Scan for the cell matching the given text and deliver its (X, Y) coordinate at center. 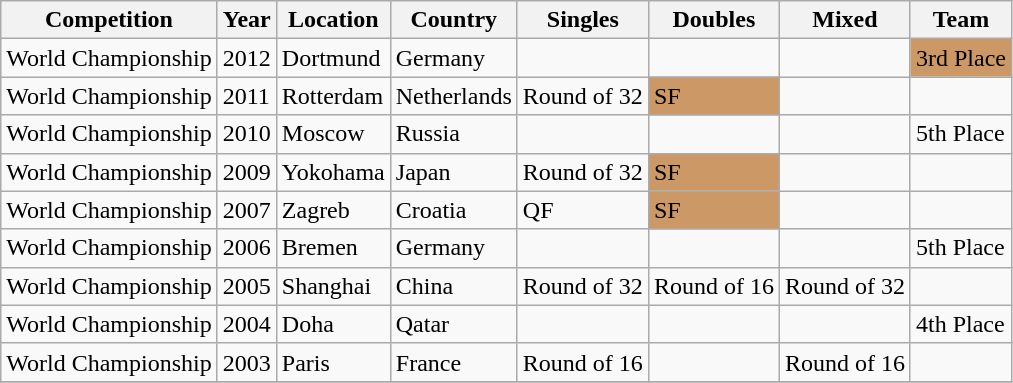
2009 (246, 172)
2006 (246, 248)
Doha (333, 324)
Year (246, 20)
4th Place (960, 324)
Singles (582, 20)
Bremen (333, 248)
2004 (246, 324)
Qatar (454, 324)
Doubles (714, 20)
Location (333, 20)
Rotterdam (333, 96)
Paris (333, 362)
2003 (246, 362)
Team (960, 20)
2012 (246, 58)
China (454, 286)
Russia (454, 134)
2011 (246, 96)
Croatia (454, 210)
Mixed (844, 20)
Competition (109, 20)
Shanghai (333, 286)
Country (454, 20)
QF (582, 210)
Yokohama (333, 172)
2010 (246, 134)
2005 (246, 286)
3rd Place (960, 58)
2007 (246, 210)
Moscow (333, 134)
France (454, 362)
Netherlands (454, 96)
Dortmund (333, 58)
Japan (454, 172)
Zagreb (333, 210)
